Return the [X, Y] coordinate for the center point of the cell that contains the specified text.  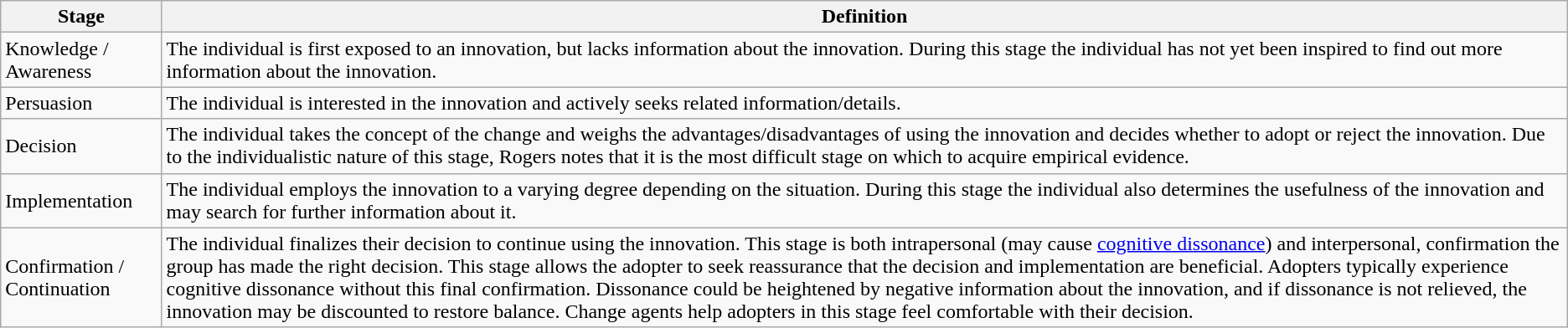
Persuasion [81, 103]
The individual is interested in the innovation and actively seeks related information/details. [864, 103]
Confirmation / Continuation [81, 278]
Definition [864, 17]
Stage [81, 17]
Decision [81, 146]
Implementation [81, 201]
Knowledge / Awareness [81, 60]
